Determine the (X, Y) coordinate at the center of the cell enclosing the given text.  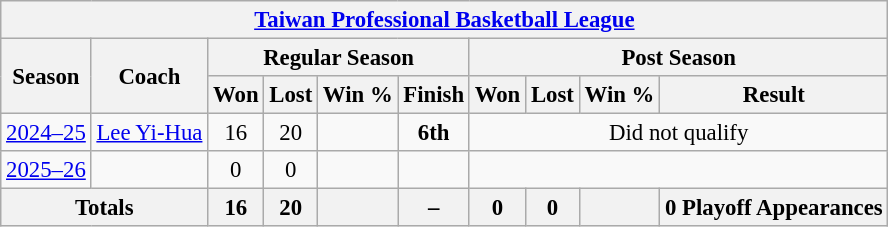
6th (434, 133)
Result (774, 95)
Season (46, 76)
– (434, 208)
Taiwan Professional Basketball League (444, 20)
Regular Season (339, 58)
Did not qualify (678, 133)
2024–25 (46, 133)
Finish (434, 95)
Totals (104, 208)
Coach (150, 76)
Post Season (678, 58)
0 Playoff Appearances (774, 208)
2025–26 (46, 170)
Lee Yi-Hua (150, 133)
